Identify which cell holds the provided text, then report its [X, Y] central coordinate. 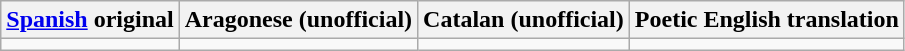
Aragonese (unofficial) [298, 20]
Spanish original [90, 20]
Catalan (unofficial) [524, 20]
Poetic English translation [766, 20]
